Output the [X, Y] coordinate of the center of the cell containing the given text.  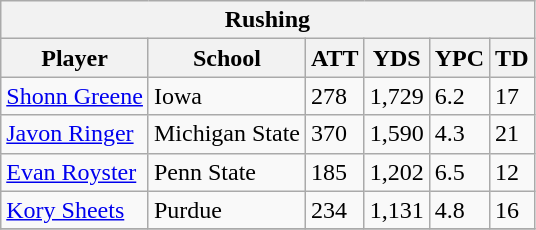
16 [512, 210]
278 [334, 96]
TD [512, 58]
YDS [396, 58]
YPC [459, 58]
Player [75, 58]
Purdue [226, 210]
6.5 [459, 172]
Shonn Greene [75, 96]
Evan Royster [75, 172]
1,131 [396, 210]
185 [334, 172]
1,590 [396, 134]
12 [512, 172]
234 [334, 210]
School [226, 58]
1,202 [396, 172]
ATT [334, 58]
Michigan State [226, 134]
Kory Sheets [75, 210]
6.2 [459, 96]
Javon Ringer [75, 134]
370 [334, 134]
4.8 [459, 210]
Rushing [268, 20]
Iowa [226, 96]
4.3 [459, 134]
Penn State [226, 172]
17 [512, 96]
21 [512, 134]
1,729 [396, 96]
